Extract the [x, y] coordinate from the center of the cell holding the provided text.  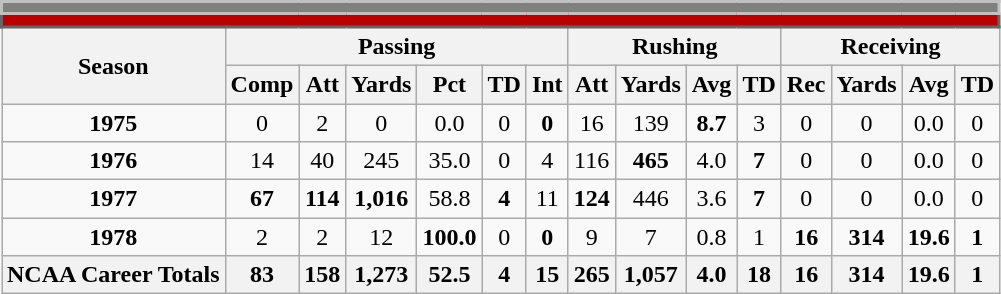
Season [114, 66]
124 [592, 199]
1978 [114, 237]
NCAA Career Totals [114, 275]
446 [650, 199]
9 [592, 237]
265 [592, 275]
1,273 [382, 275]
Passing [396, 46]
1,057 [650, 275]
Comp [262, 84]
Receiving [890, 46]
14 [262, 161]
Rec [806, 84]
11 [547, 199]
12 [382, 237]
Int [547, 84]
35.0 [450, 161]
1,016 [382, 199]
1975 [114, 123]
3 [759, 123]
1977 [114, 199]
158 [322, 275]
139 [650, 123]
58.8 [450, 199]
116 [592, 161]
18 [759, 275]
1976 [114, 161]
245 [382, 161]
114 [322, 199]
8.7 [712, 123]
15 [547, 275]
0.8 [712, 237]
83 [262, 275]
52.5 [450, 275]
67 [262, 199]
465 [650, 161]
40 [322, 161]
3.6 [712, 199]
Pct [450, 84]
100.0 [450, 237]
Rushing [674, 46]
